Pinpoint the cell where the given text exists, returning its (X, Y) midpoint coordinate. 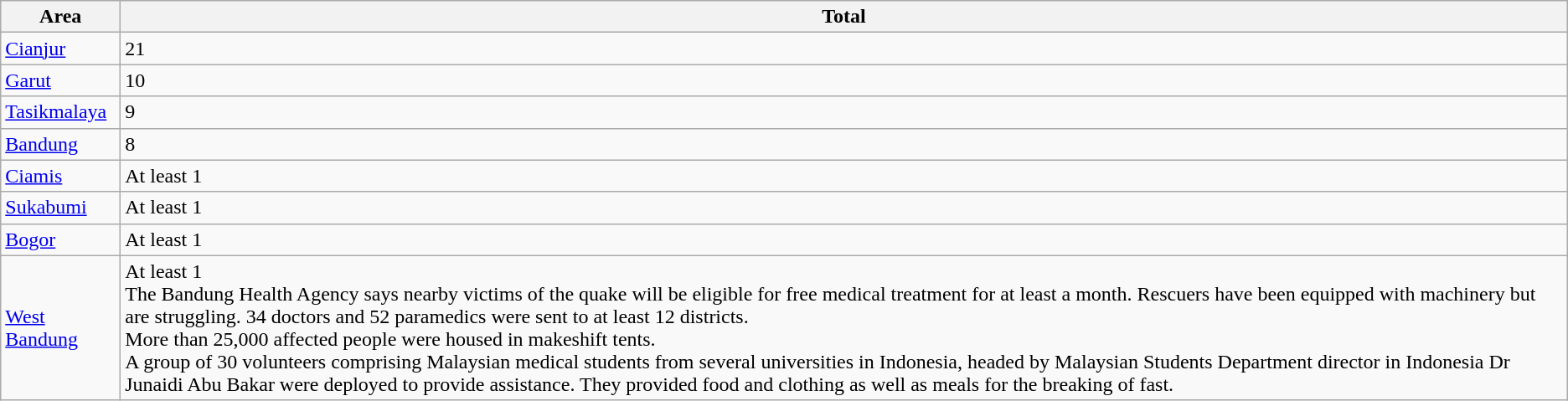
9 (844, 112)
Bogor (60, 239)
8 (844, 144)
Area (60, 17)
10 (844, 80)
Cianjur (60, 49)
Ciamis (60, 176)
21 (844, 49)
Tasikmalaya (60, 112)
West Bandung (60, 328)
Sukabumi (60, 208)
Garut (60, 80)
Bandung (60, 144)
Total (844, 17)
